Scan for the cell matching the given text and deliver its [X, Y] coordinate at center. 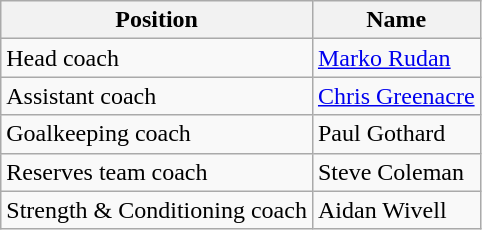
Assistant coach [157, 96]
Paul Gothard [396, 134]
Steve Coleman [396, 172]
Aidan Wivell [396, 210]
Position [157, 20]
Reserves team coach [157, 172]
Head coach [157, 58]
Chris Greenacre [396, 96]
Name [396, 20]
Goalkeeping coach [157, 134]
Strength & Conditioning coach [157, 210]
Marko Rudan [396, 58]
